Output the [X, Y] coordinate of the center of the cell containing the given text.  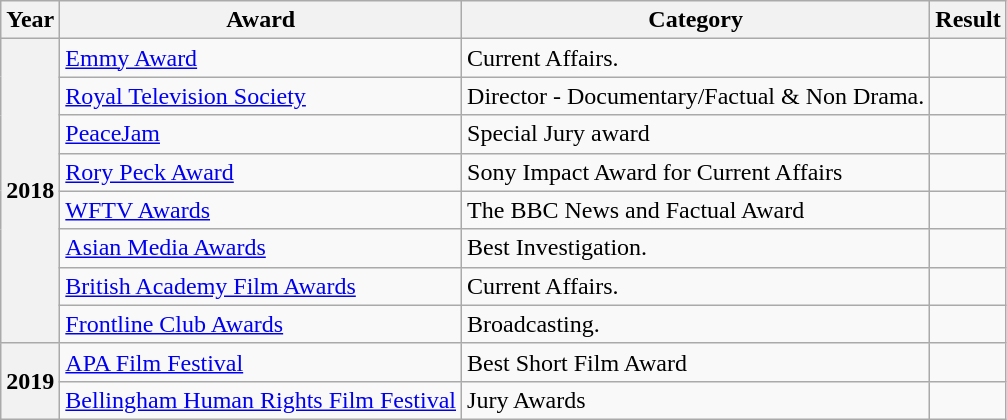
Frontline Club Awards [261, 324]
Best Investigation. [696, 248]
WFTV Awards [261, 210]
Best Short Film Award [696, 362]
British Academy Film Awards [261, 286]
Emmy Award [261, 58]
Award [261, 20]
PeaceJam [261, 134]
Result [968, 20]
Rory Peck Award [261, 172]
Royal Television Society [261, 96]
Sony Impact Award for Current Affairs [696, 172]
2018 [30, 191]
APA Film Festival [261, 362]
Broadcasting. [696, 324]
Jury Awards [696, 400]
Bellingham Human Rights Film Festival [261, 400]
The BBC News and Factual Award [696, 210]
Director - Documentary/Factual & Non Drama. [696, 96]
2019 [30, 381]
Year [30, 20]
Special Jury award [696, 134]
Asian Media Awards [261, 248]
Category [696, 20]
